Identify which cell holds the provided text, then report its [X, Y] central coordinate. 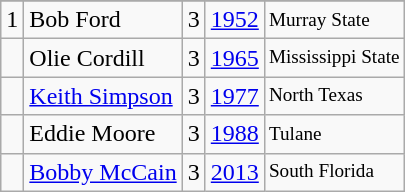
Keith Simpson [103, 96]
North Texas [334, 96]
1977 [234, 96]
Olie Cordill [103, 58]
1 [12, 20]
Murray State [334, 20]
Mississippi State [334, 58]
2013 [234, 172]
South Florida [334, 172]
1952 [234, 20]
1965 [234, 58]
Tulane [334, 134]
Bobby McCain [103, 172]
1988 [234, 134]
Bob Ford [103, 20]
Eddie Moore [103, 134]
